Scan for the cell matching the given text and deliver its [X, Y] coordinate at center. 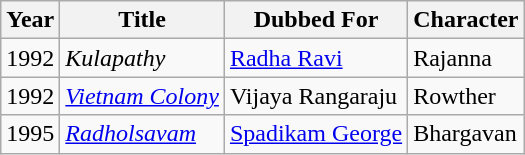
1995 [30, 134]
Bhargavan [466, 134]
Vietnam Colony [142, 96]
Vijaya Rangaraju [316, 96]
Radholsavam [142, 134]
Radha Ravi [316, 58]
Rowther [466, 96]
Spadikam George [316, 134]
Title [142, 20]
Dubbed For [316, 20]
Character [466, 20]
Rajanna [466, 58]
Year [30, 20]
Kulapathy [142, 58]
